Search for the cell housing the specified text and yield its [x, y] center coordinate. 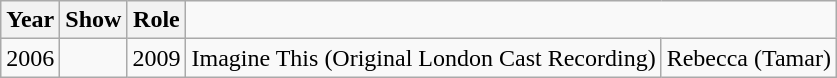
Year [30, 20]
Imagine This (Original London Cast Recording) [424, 58]
Show [94, 20]
Role [156, 20]
2009 [156, 58]
Rebecca (Tamar) [748, 58]
2006 [30, 58]
